Determine the [x, y] coordinate at the center of the cell enclosing the given text.  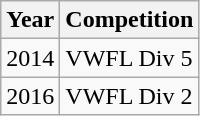
Year [30, 20]
VWFL Div 2 [130, 96]
2014 [30, 58]
2016 [30, 96]
VWFL Div 5 [130, 58]
Competition [130, 20]
